Scan for the cell matching the given text and deliver its (X, Y) coordinate at center. 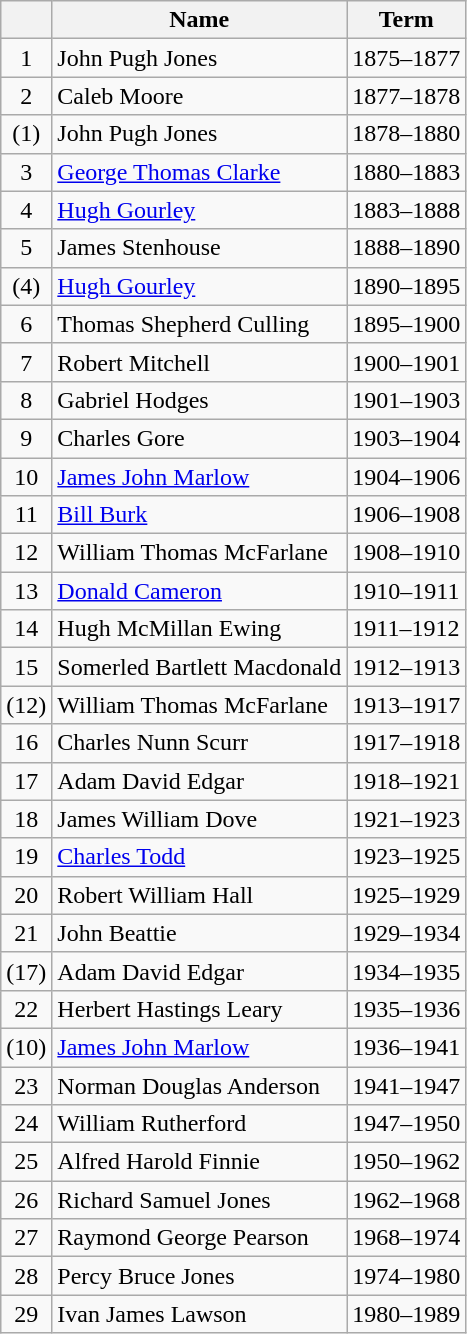
Bill Burk (200, 515)
6 (26, 324)
Charles Nunn Scurr (200, 743)
Norman Douglas Anderson (200, 1085)
Gabriel Hodges (200, 400)
18 (26, 819)
20 (26, 895)
(1) (26, 134)
Robert Mitchell (200, 362)
John Beattie (200, 933)
(12) (26, 705)
1918–1921 (406, 781)
2 (26, 96)
Ivan James Lawson (200, 1314)
George Thomas Clarke (200, 172)
Raymond George Pearson (200, 1238)
11 (26, 515)
13 (26, 591)
William Rutherford (200, 1124)
1883–1888 (406, 210)
23 (26, 1085)
Robert William Hall (200, 895)
5 (26, 248)
25 (26, 1162)
1941–1947 (406, 1085)
9 (26, 438)
1888–1890 (406, 248)
Hugh McMillan Ewing (200, 629)
(4) (26, 286)
Charles Gore (200, 438)
1934–1935 (406, 971)
1895–1900 (406, 324)
Name (200, 20)
Richard Samuel Jones (200, 1200)
1912–1913 (406, 667)
Alfred Harold Finnie (200, 1162)
27 (26, 1238)
Percy Bruce Jones (200, 1276)
(10) (26, 1047)
1908–1910 (406, 553)
16 (26, 743)
Charles Todd (200, 857)
1980–1989 (406, 1314)
1950–1962 (406, 1162)
1925–1929 (406, 895)
Somerled Bartlett Macdonald (200, 667)
1878–1880 (406, 134)
1962–1968 (406, 1200)
1929–1934 (406, 933)
19 (26, 857)
1974–1980 (406, 1276)
1923–1925 (406, 857)
1875–1877 (406, 58)
1935–1936 (406, 1009)
1901–1903 (406, 400)
1947–1950 (406, 1124)
17 (26, 781)
22 (26, 1009)
1904–1906 (406, 477)
Herbert Hastings Leary (200, 1009)
James Stenhouse (200, 248)
1936–1941 (406, 1047)
28 (26, 1276)
26 (26, 1200)
1903–1904 (406, 438)
Term (406, 20)
Donald Cameron (200, 591)
24 (26, 1124)
14 (26, 629)
3 (26, 172)
Thomas Shepherd Culling (200, 324)
1911–1912 (406, 629)
8 (26, 400)
1890–1895 (406, 286)
1900–1901 (406, 362)
1921–1923 (406, 819)
15 (26, 667)
(17) (26, 971)
1913–1917 (406, 705)
12 (26, 553)
4 (26, 210)
1917–1918 (406, 743)
1910–1911 (406, 591)
1877–1878 (406, 96)
21 (26, 933)
1 (26, 58)
10 (26, 477)
1968–1974 (406, 1238)
Caleb Moore (200, 96)
7 (26, 362)
1880–1883 (406, 172)
1906–1908 (406, 515)
James William Dove (200, 819)
29 (26, 1314)
